Locate the cell with the specified text and output its [X, Y] center coordinate. 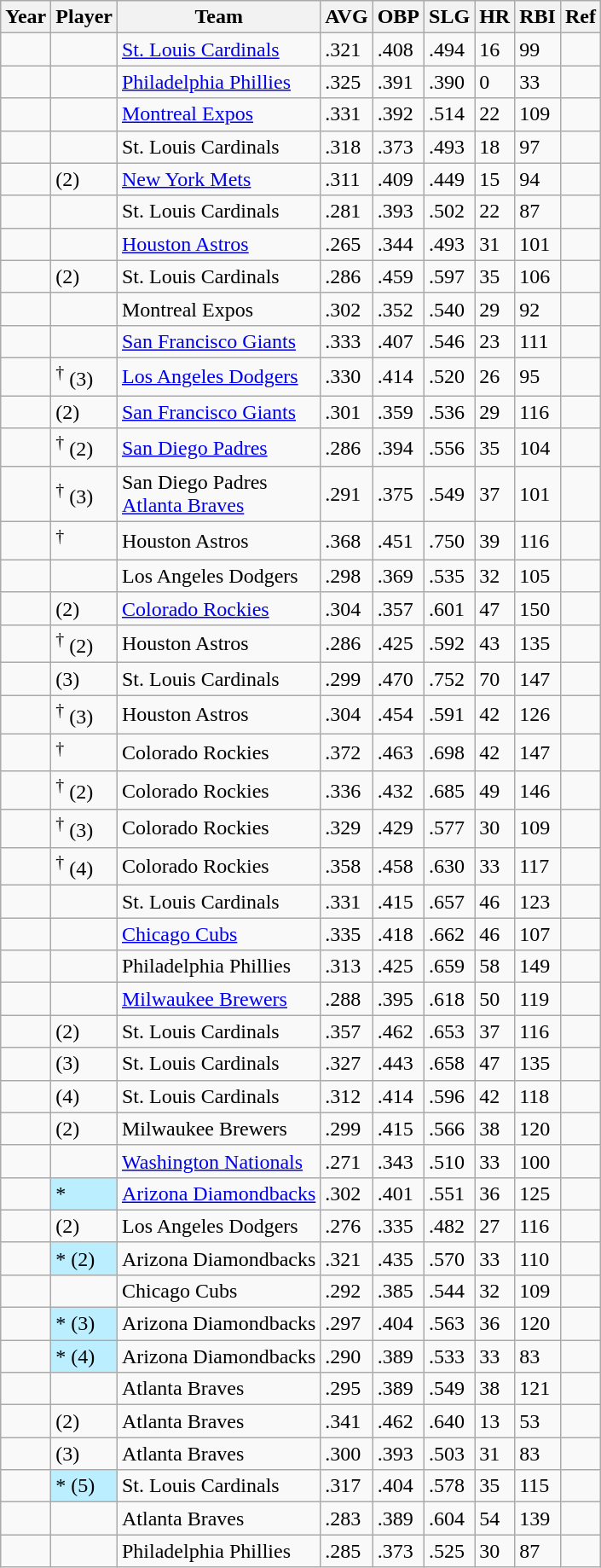
Year [26, 17]
.265 [346, 244]
54 [494, 1519]
.313 [346, 967]
.281 [346, 212]
39 [494, 541]
.391 [398, 82]
58 [494, 967]
.372 [346, 752]
0 [494, 82]
.344 [398, 244]
.540 [450, 309]
.604 [450, 1519]
.271 [346, 1161]
125 [538, 1193]
119 [538, 999]
.297 [346, 1324]
.657 [450, 902]
23 [494, 341]
.409 [398, 179]
.276 [346, 1226]
95 [538, 377]
.459 [398, 276]
.394 [398, 447]
94 [538, 179]
.535 [450, 576]
.368 [346, 541]
.658 [450, 1064]
53 [538, 1421]
.563 [450, 1324]
.482 [450, 1226]
107 [538, 934]
.352 [398, 309]
.283 [346, 1519]
.312 [346, 1096]
.288 [346, 999]
.449 [450, 179]
.591 [450, 715]
.514 [450, 114]
139 [538, 1519]
.659 [450, 967]
* (5) [84, 1486]
104 [538, 447]
.454 [398, 715]
99 [538, 49]
.358 [346, 867]
* (4) [84, 1356]
43 [494, 643]
.577 [450, 829]
.435 [398, 1258]
26 [494, 377]
.291 [346, 495]
Ref [580, 17]
115 [538, 1486]
OBP [398, 17]
49 [494, 790]
.295 [346, 1389]
.390 [450, 82]
.536 [450, 412]
.385 [398, 1291]
.618 [450, 999]
.311 [346, 179]
Player [84, 17]
AVG [346, 17]
.551 [450, 1193]
* (3) [84, 1324]
.570 [450, 1258]
.325 [346, 82]
.369 [398, 576]
.546 [450, 341]
118 [538, 1096]
13 [494, 1421]
.359 [398, 412]
.336 [346, 790]
70 [494, 679]
.407 [398, 341]
150 [538, 608]
.292 [346, 1291]
111 [538, 341]
.463 [398, 752]
(4) [84, 1096]
.544 [450, 1291]
.556 [450, 447]
.418 [398, 934]
New York Mets [218, 179]
.630 [450, 867]
.429 [398, 829]
RBI [538, 17]
.592 [450, 643]
.392 [398, 114]
.300 [346, 1454]
.601 [450, 608]
.596 [450, 1096]
.333 [346, 341]
.640 [450, 1421]
.408 [398, 49]
.341 [346, 1421]
121 [538, 1389]
.301 [346, 412]
.533 [450, 1356]
.752 [450, 679]
149 [538, 967]
27 [494, 1226]
San Diego PadresAtlanta Braves [218, 495]
.343 [398, 1161]
.525 [450, 1551]
97 [538, 147]
106 [538, 276]
.443 [398, 1064]
Washington Nationals [218, 1161]
.451 [398, 541]
.494 [450, 49]
.502 [450, 212]
18 [494, 147]
.318 [346, 147]
126 [538, 715]
117 [538, 867]
.317 [346, 1486]
123 [538, 902]
50 [494, 999]
† (4) [84, 867]
.662 [450, 934]
.470 [398, 679]
.653 [450, 1031]
.685 [450, 790]
110 [538, 1258]
.432 [398, 790]
.298 [346, 576]
146 [538, 790]
15 [494, 179]
.329 [346, 829]
.698 [450, 752]
HR [494, 17]
.330 [346, 377]
.578 [450, 1486]
.503 [450, 1454]
.458 [398, 867]
92 [538, 309]
.395 [398, 999]
.566 [450, 1129]
San Diego Padres [218, 447]
Team [218, 17]
.510 [450, 1161]
SLG [450, 17]
* (2) [84, 1258]
.401 [398, 1193]
.285 [346, 1551]
.597 [450, 276]
.290 [346, 1356]
.375 [398, 495]
105 [538, 576]
* [84, 1193]
.327 [346, 1064]
100 [538, 1161]
16 [494, 49]
.520 [450, 377]
.750 [450, 541]
